From the cell containing the given text, extract its center point as [x, y] coordinate. 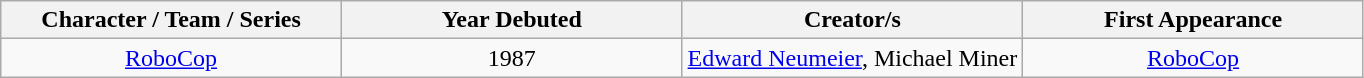
Character / Team / Series [172, 20]
Edward Neumeier, Michael Miner [852, 58]
Year Debuted [512, 20]
Creator/s [852, 20]
1987 [512, 58]
First Appearance [1194, 20]
